Return the (X, Y) coordinate for the center point of the cell that contains the specified text.  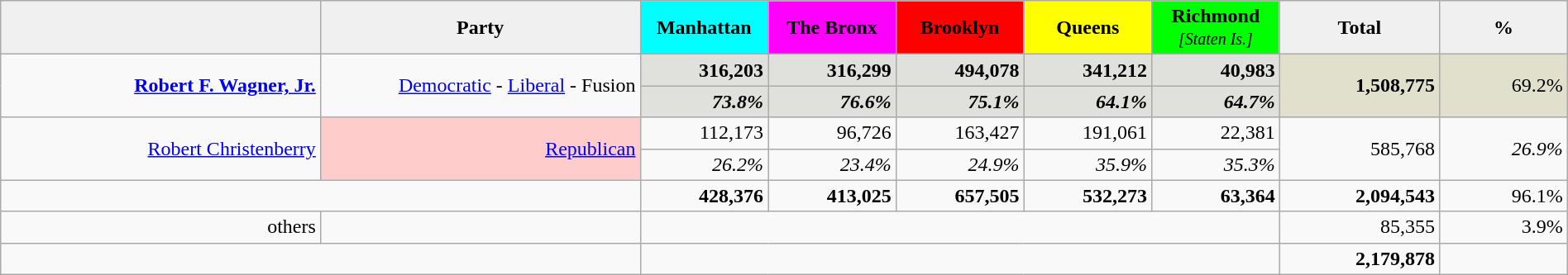
413,025 (832, 196)
Brooklyn (959, 28)
63,364 (1216, 196)
316,299 (832, 70)
Queens (1088, 28)
Total (1360, 28)
26.2% (705, 164)
1,508,775 (1360, 86)
69.2% (1503, 86)
112,173 (705, 133)
Manhattan (705, 28)
316,203 (705, 70)
35.3% (1216, 164)
% (1503, 28)
85,355 (1360, 227)
23.4% (832, 164)
Republican (480, 149)
The Bronx (832, 28)
494,078 (959, 70)
191,061 (1088, 133)
others (160, 227)
2,179,878 (1360, 258)
Party (480, 28)
2,094,543 (1360, 196)
585,768 (1360, 149)
532,273 (1088, 196)
Robert F. Wagner, Jr. (160, 86)
73.8% (705, 102)
Democratic - Liberal - Fusion (480, 86)
96,726 (832, 133)
64.1% (1088, 102)
Richmond [Staten Is.] (1216, 28)
40,983 (1216, 70)
96.1% (1503, 196)
64.7% (1216, 102)
Robert Christenberry (160, 149)
428,376 (705, 196)
35.9% (1088, 164)
163,427 (959, 133)
76.6% (832, 102)
341,212 (1088, 70)
24.9% (959, 164)
26.9% (1503, 149)
3.9% (1503, 227)
75.1% (959, 102)
657,505 (959, 196)
22,381 (1216, 133)
